Return the (x, y) coordinate for the center point of the cell that contains the specified text.  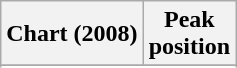
Chart (2008) (72, 34)
Peakposition (189, 34)
